Return the [x, y] coordinate for the center point of the cell that contains the specified text.  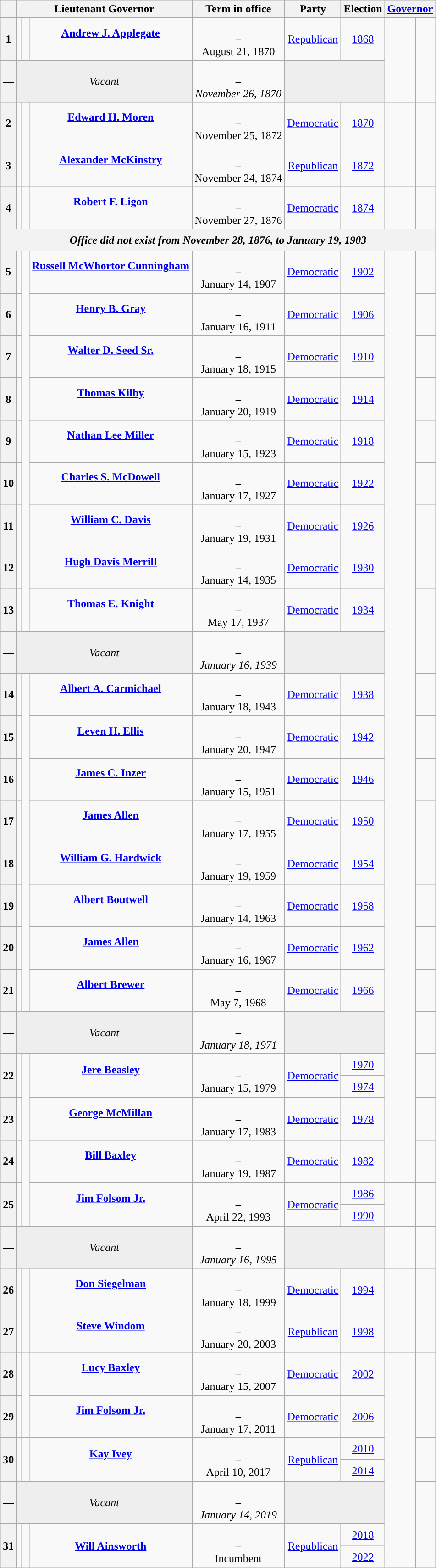
–January 15, 1979 [238, 1076]
12 [8, 568]
–January 16, 1911 [238, 314]
2006 [363, 1417]
1922 [363, 483]
29 [8, 1417]
7 [8, 357]
2018 [363, 1535]
1994 [363, 1289]
1962 [363, 948]
Walter D. Seed Sr. [111, 357]
1974 [363, 1087]
–January 16, 1939 [238, 653]
–January 18, 1943 [238, 695]
–November 26, 1870 [238, 81]
–August 21, 1870 [238, 39]
–January 17, 2011 [238, 1417]
1868 [363, 39]
–January 20, 2003 [238, 1332]
2014 [363, 1471]
1986 [363, 1193]
27 [8, 1332]
16 [8, 779]
Election [363, 9]
15 [8, 737]
–November 25, 1872 [238, 123]
1966 [363, 990]
–January 17, 1983 [238, 1119]
1938 [363, 695]
1934 [363, 610]
Don Siegelman [111, 1289]
1946 [363, 779]
Nathan Lee Miller [111, 441]
1942 [363, 737]
1872 [363, 166]
–January 15, 2007 [238, 1374]
1918 [363, 441]
1998 [363, 1332]
–Incumbent [238, 1546]
1930 [363, 568]
1950 [363, 821]
Russell McWhortor Cunningham [111, 272]
Steve Windom [111, 1332]
23 [8, 1119]
Lucy Baxley [111, 1374]
1990 [363, 1215]
Andrew J. Applegate [111, 39]
Albert Brewer [111, 990]
10 [8, 483]
30 [8, 1460]
–January 14, 1963 [238, 906]
1958 [363, 906]
–January 19, 1931 [238, 526]
1902 [363, 272]
1926 [363, 526]
–January 16, 1967 [238, 948]
Lieutenant Governor [105, 9]
William G. Hardwick [111, 864]
William C. Davis [111, 526]
Hugh Davis Merrill [111, 568]
Governor [410, 9]
–April 22, 1993 [238, 1204]
–January 19, 1959 [238, 864]
Bill Baxley [111, 1161]
–May 7, 1968 [238, 990]
Party [313, 9]
1874 [363, 208]
17 [8, 821]
2010 [363, 1449]
–January 14, 1935 [238, 568]
Leven H. Ellis [111, 737]
–January 14, 2019 [238, 1503]
–November 24, 1874 [238, 166]
19 [8, 906]
14 [8, 695]
Term in office [238, 9]
–January 17, 1927 [238, 483]
3 [8, 166]
–May 17, 1937 [238, 610]
11 [8, 526]
–January 15, 1923 [238, 441]
5 [8, 272]
22 [8, 1076]
2 [8, 123]
25 [8, 1204]
1910 [363, 357]
–November 27, 1876 [238, 208]
28 [8, 1374]
–January 16, 1995 [238, 1247]
9 [8, 441]
Thomas E. Knight [111, 610]
–January 20, 1947 [238, 737]
–January 17, 1955 [238, 821]
Alexander McKinstry [111, 166]
1 [8, 39]
21 [8, 990]
–January 18, 1915 [238, 357]
–January 15, 1951 [238, 779]
–January 18, 1999 [238, 1289]
1914 [363, 399]
–January 20, 1919 [238, 399]
1982 [363, 1161]
–January 19, 1987 [238, 1161]
1978 [363, 1119]
6 [8, 314]
31 [8, 1546]
20 [8, 948]
8 [8, 399]
24 [8, 1161]
–April 10, 2017 [238, 1460]
1870 [363, 123]
1954 [363, 864]
13 [8, 610]
2002 [363, 1374]
2022 [363, 1557]
Charles S. McDowell [111, 483]
1906 [363, 314]
James C. Inzer [111, 779]
Jere Beasley [111, 1076]
26 [8, 1289]
Office did not exist from November 28, 1876, to January 19, 1903 [218, 240]
Robert F. Ligon [111, 208]
4 [8, 208]
–January 14, 1907 [238, 272]
–January 18, 1971 [238, 1032]
Kay Ivey [111, 1460]
George McMillan [111, 1119]
Thomas Kilby [111, 399]
Will Ainsworth [111, 1546]
Albert Boutwell [111, 906]
1970 [363, 1065]
Henry B. Gray [111, 314]
Albert A. Carmichael [111, 695]
Edward H. Moren [111, 123]
18 [8, 864]
